Output the (x, y) coordinate of the center of the cell containing the given text.  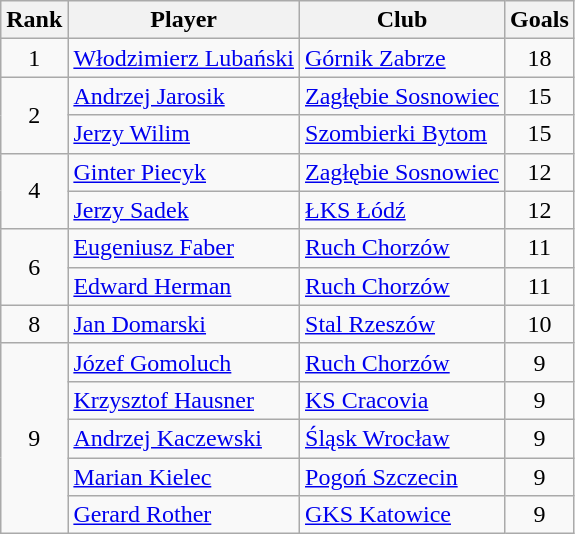
Player (184, 20)
KS Cracovia (402, 400)
Pogoń Szczecin (402, 477)
Stal Rzeszów (402, 324)
18 (540, 58)
10 (540, 324)
6 (34, 267)
Eugeniusz Faber (184, 248)
1 (34, 58)
Szombierki Bytom (402, 134)
2 (34, 115)
Marian Kielec (184, 477)
4 (34, 191)
Goals (540, 20)
Rank (34, 20)
Śląsk Wrocław (402, 438)
Club (402, 20)
ŁKS Łódź (402, 210)
Ginter Piecyk (184, 172)
Jerzy Sadek (184, 210)
Jan Domarski (184, 324)
Edward Herman (184, 286)
Andrzej Kaczewski (184, 438)
Gerard Rother (184, 515)
Górnik Zabrze (402, 58)
Jerzy Wilim (184, 134)
Włodzimierz Lubański (184, 58)
Krzysztof Hausner (184, 400)
Józef Gomoluch (184, 362)
Andrzej Jarosik (184, 96)
8 (34, 324)
GKS Katowice (402, 515)
